Identify which cell holds the provided text, then report its (x, y) central coordinate. 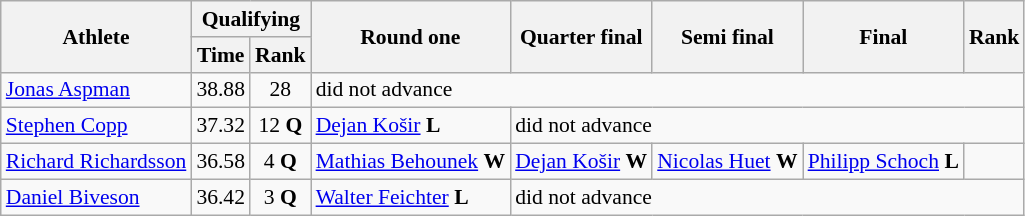
28 (280, 90)
Stephen Copp (96, 126)
Quarter final (581, 36)
4 Q (280, 162)
Walter Feichter L (411, 197)
Athlete (96, 36)
37.32 (220, 126)
Semi final (727, 36)
Time (220, 55)
Dejan Košir W (581, 162)
Richard Richardsson (96, 162)
Philipp Schoch L (884, 162)
Qualifying (250, 19)
Nicolas Huet W (727, 162)
36.42 (220, 197)
Round one (411, 36)
Dejan Košir L (411, 126)
36.58 (220, 162)
Jonas Aspman (96, 90)
Mathias Behounek W (411, 162)
38.88 (220, 90)
Daniel Biveson (96, 197)
3 Q (280, 197)
12 Q (280, 126)
Final (884, 36)
